From the cell containing the given text, extract its center point as (X, Y) coordinate. 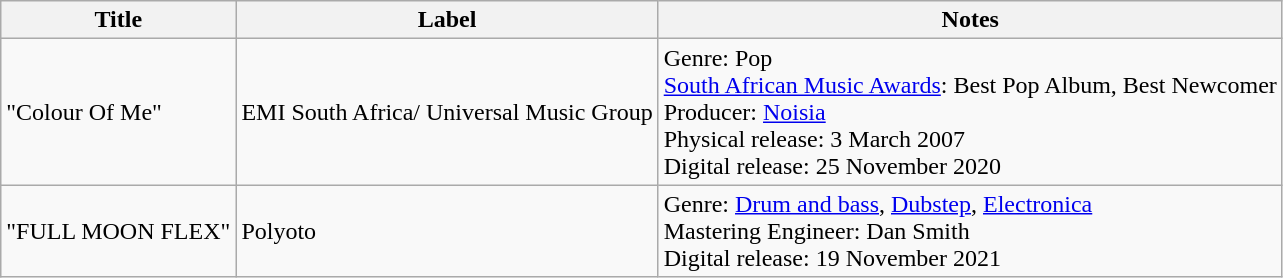
Polyoto (447, 231)
"FULL MOON FLEX" (118, 231)
EMI South Africa/ Universal Music Group (447, 112)
Notes (970, 20)
Genre: Drum and bass, Dubstep, ElectronicaMastering Engineer: Dan SmithDigital release: 19 November 2021 (970, 231)
Label (447, 20)
Genre: PopSouth African Music Awards: Best Pop Album, Best NewcomerProducer: NoisiaPhysical release: 3 March 2007Digital release: 25 November 2020 (970, 112)
Title (118, 20)
"Colour Of Me" (118, 112)
